Identify which cell holds the provided text, then report its (x, y) central coordinate. 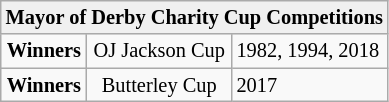
OJ Jackson Cup (160, 51)
Butterley Cup (160, 85)
Mayor of Derby Charity Cup Competitions (194, 17)
2017 (310, 85)
1982, 1994, 2018 (310, 51)
